Output the (X, Y) coordinate of the center of the cell containing the given text.  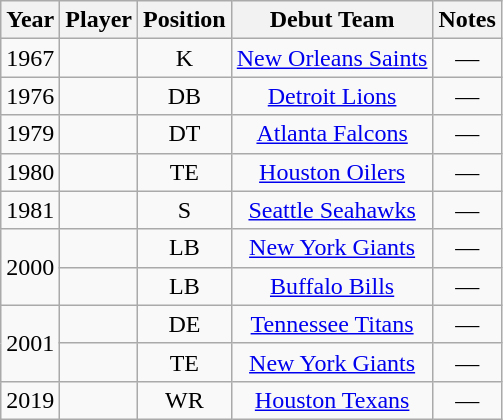
Houston Texans (332, 400)
Debut Team (332, 20)
DE (185, 324)
Player (99, 20)
K (185, 58)
WR (185, 400)
Position (185, 20)
Tennessee Titans (332, 324)
DB (185, 96)
Buffalo Bills (332, 286)
Year (30, 20)
DT (185, 134)
2001 (30, 343)
1979 (30, 134)
1967 (30, 58)
Houston Oilers (332, 172)
S (185, 210)
Seattle Seahawks (332, 210)
2000 (30, 267)
New Orleans Saints (332, 58)
1976 (30, 96)
Notes (467, 20)
1980 (30, 172)
1981 (30, 210)
Detroit Lions (332, 96)
2019 (30, 400)
Atlanta Falcons (332, 134)
